Locate the cell with the specified text and output its [x, y] center coordinate. 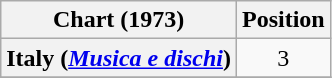
3 [283, 58]
Position [283, 20]
Chart (1973) [119, 20]
Italy (Musica e dischi) [119, 58]
